Return the [x, y] coordinate for the center point of the cell that contains the specified text.  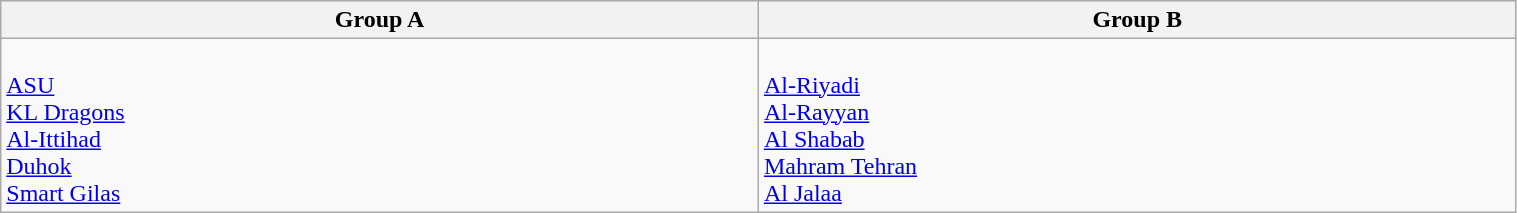
Group B [1137, 20]
Group A [380, 20]
ASU KL Dragons Al-Ittihad Duhok Smart Gilas [380, 126]
Al-Riyadi Al-Rayyan Al Shabab Mahram Tehran Al Jalaa [1137, 126]
